Extract the (x, y) coordinate from the center of the cell holding the provided text.  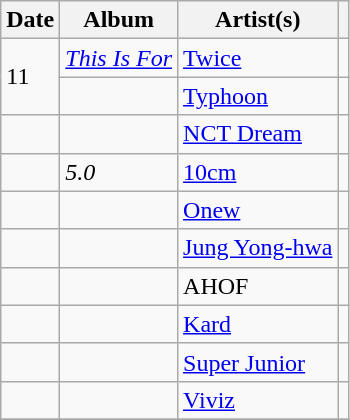
NCT Dream (258, 134)
10cm (258, 172)
Typhoon (258, 96)
Super Junior (258, 362)
This Is For (119, 58)
Twice (258, 58)
AHOF (258, 286)
Onew (258, 210)
Album (119, 20)
11 (30, 77)
Jung Yong-hwa (258, 248)
Artist(s) (258, 20)
Viviz (258, 400)
5.0 (119, 172)
Date (30, 20)
Kard (258, 324)
